Scan for the cell matching the given text and deliver its [X, Y] coordinate at center. 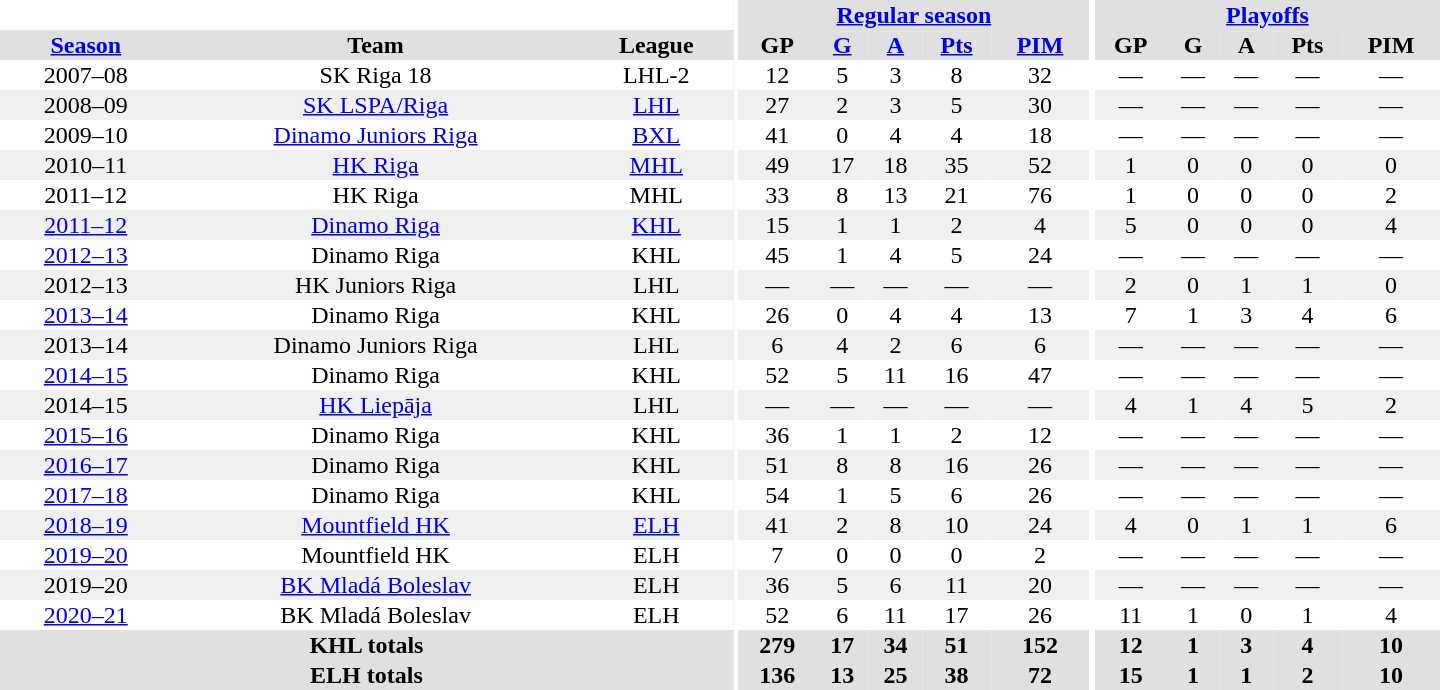
38 [956, 675]
HK Juniors Riga [376, 285]
SK LSPA/Riga [376, 105]
KHL totals [366, 645]
ELH totals [366, 675]
20 [1040, 585]
2016–17 [86, 465]
League [656, 45]
2020–21 [86, 615]
2015–16 [86, 435]
152 [1040, 645]
35 [956, 165]
49 [778, 165]
72 [1040, 675]
30 [1040, 105]
2007–08 [86, 75]
HK Liepāja [376, 405]
Season [86, 45]
LHL-2 [656, 75]
279 [778, 645]
32 [1040, 75]
2018–19 [86, 525]
BXL [656, 135]
2010–11 [86, 165]
SK Riga 18 [376, 75]
47 [1040, 375]
Playoffs [1268, 15]
54 [778, 495]
2009–10 [86, 135]
2008–09 [86, 105]
34 [896, 645]
Regular season [914, 15]
Team [376, 45]
21 [956, 195]
136 [778, 675]
33 [778, 195]
25 [896, 675]
45 [778, 255]
27 [778, 105]
2017–18 [86, 495]
76 [1040, 195]
